Find where the given text appears and provide that cell's center as (X, Y) coordinate. 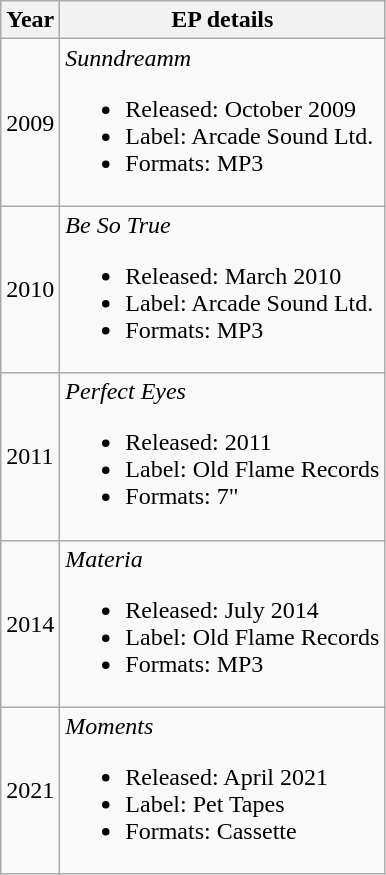
MateriaReleased: July 2014Label: Old Flame RecordsFormats: MP3 (222, 624)
SunndreammReleased: October 2009Label: Arcade Sound Ltd.Formats: MP3 (222, 122)
2021 (30, 790)
2010 (30, 290)
2014 (30, 624)
2011 (30, 456)
Year (30, 20)
EP details (222, 20)
Perfect EyesReleased: 2011Label: Old Flame RecordsFormats: 7" (222, 456)
Be So TrueReleased: March 2010Label: Arcade Sound Ltd.Formats: MP3 (222, 290)
2009 (30, 122)
MomentsReleased: April 2021Label: Pet TapesFormats: Cassette (222, 790)
